Scan for the cell matching the given text and deliver its [X, Y] coordinate at center. 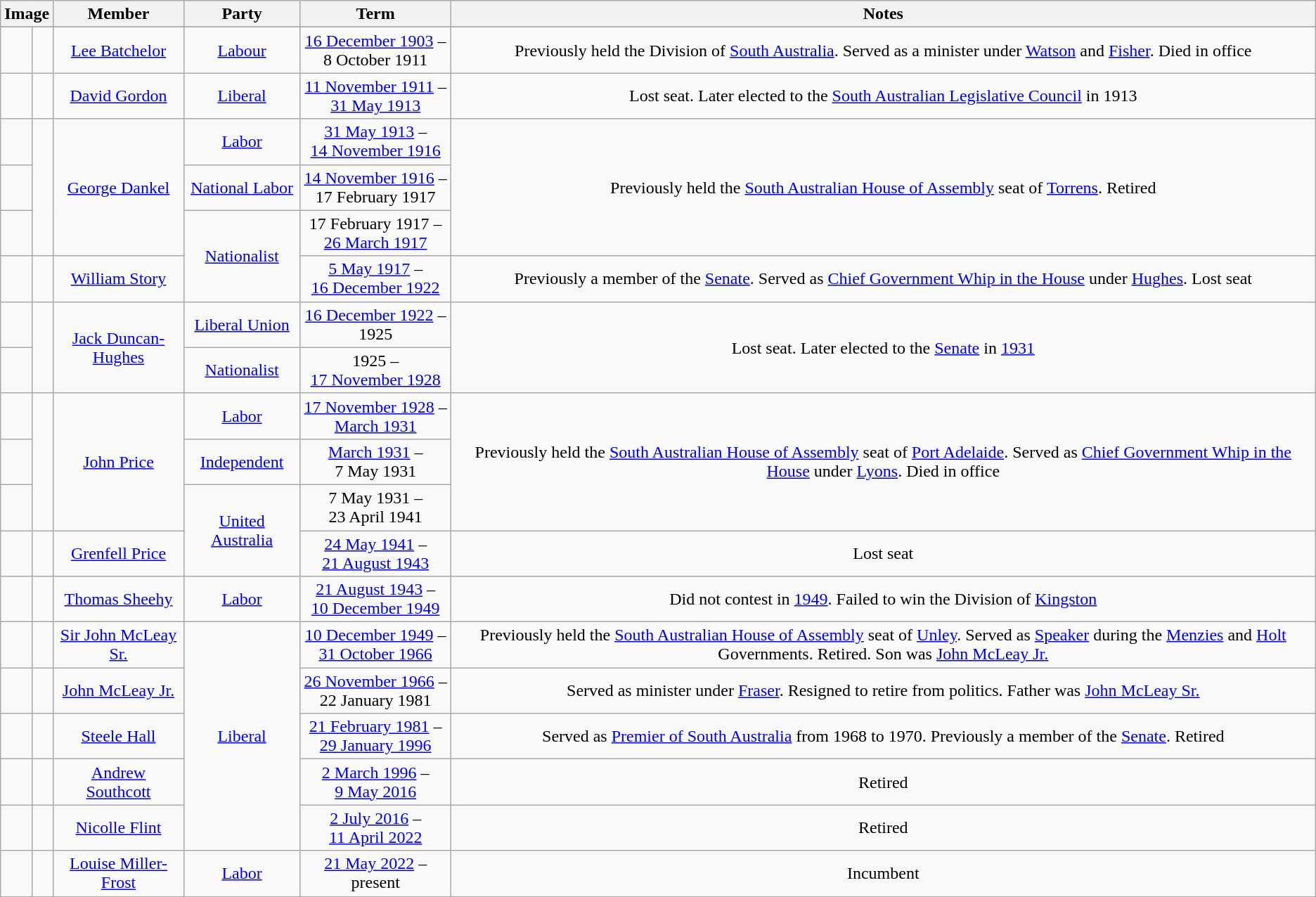
26 November 1966 –22 January 1981 [375, 690]
Incumbent [883, 873]
William Story [118, 278]
Jack Duncan-Hughes [118, 347]
Notes [883, 14]
United Australia [242, 530]
Lee Batchelor [118, 51]
14 November 1916 –17 February 1917 [375, 187]
Andrew Southcott [118, 782]
2 July 2016 –11 April 2022 [375, 828]
21 August 1943 –10 December 1949 [375, 599]
2 March 1996 –9 May 2016 [375, 782]
March 1931 –7 May 1931 [375, 461]
Member [118, 14]
Previously held the Division of South Australia. Served as a minister under Watson and Fisher. Died in office [883, 51]
Lost seat. Later elected to the South Australian Legislative Council in 1913 [883, 96]
Lost seat [883, 553]
Steele Hall [118, 737]
Term [375, 14]
Thomas Sheehy [118, 599]
17 November 1928 –March 1931 [375, 416]
7 May 1931 –23 April 1941 [375, 508]
11 November 1911 –31 May 1913 [375, 96]
Nicolle Flint [118, 828]
David Gordon [118, 96]
Previously held the South Australian House of Assembly seat of Torrens. Retired [883, 187]
24 May 1941 –21 August 1943 [375, 553]
Previously a member of the Senate. Served as Chief Government Whip in the House under Hughes. Lost seat [883, 278]
John McLeay Jr. [118, 690]
Served as minister under Fraser. Resigned to retire from politics. Father was John McLeay Sr. [883, 690]
16 December 1903 –8 October 1911 [375, 51]
National Labor [242, 187]
Party [242, 14]
Sir John McLeay Sr. [118, 645]
Image [27, 14]
16 December 1922 –1925 [375, 325]
17 February 1917 –26 March 1917 [375, 233]
George Dankel [118, 187]
Lost seat. Later elected to the Senate in 1931 [883, 347]
Louise Miller-Frost [118, 873]
Labour [242, 51]
Grenfell Price [118, 553]
Did not contest in 1949. Failed to win the Division of Kingston [883, 599]
10 December 1949 –31 October 1966 [375, 645]
1925 –17 November 1928 [375, 370]
Liberal Union [242, 325]
Independent [242, 461]
John Price [118, 461]
21 May 2022 –present [375, 873]
21 February 1981 –29 January 1996 [375, 737]
Served as Premier of South Australia from 1968 to 1970. Previously a member of the Senate. Retired [883, 737]
31 May 1913 –14 November 1916 [375, 142]
5 May 1917 –16 December 1922 [375, 278]
